Find where the given text appears and provide that cell's center as (x, y) coordinate. 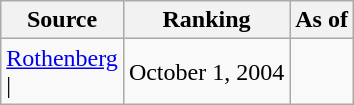
October 1, 2004 (206, 72)
Source (62, 20)
Ranking (206, 20)
Rothenberg| (62, 72)
As of (322, 20)
